Capture the cell that displays the provided text and extract its [x, y] central coordinate. 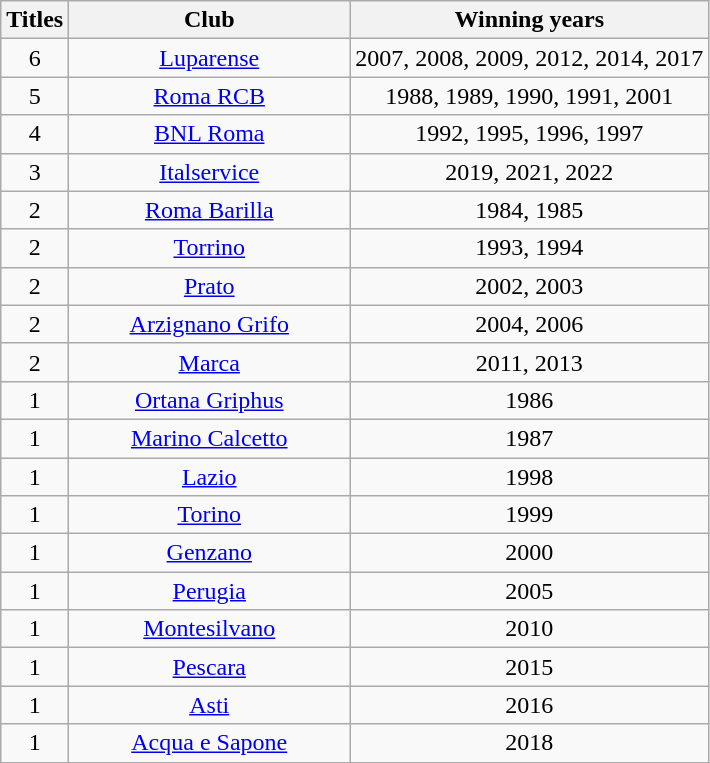
2011, 2013 [530, 362]
2007, 2008, 2009, 2012, 2014, 2017 [530, 58]
5 [35, 96]
1998 [530, 477]
2010 [530, 629]
2015 [530, 667]
Lazio [210, 477]
Ortana Griphus [210, 400]
1999 [530, 515]
6 [35, 58]
2002, 2003 [530, 286]
1987 [530, 438]
2016 [530, 705]
Roma Barilla [210, 210]
Roma RCB [210, 96]
Genzano [210, 553]
2000 [530, 553]
Luparense [210, 58]
1984, 1985 [530, 210]
1992, 1995, 1996, 1997 [530, 134]
3 [35, 172]
1986 [530, 400]
Prato [210, 286]
Acqua e Sapone [210, 743]
Torino [210, 515]
Club [210, 20]
Montesilvano [210, 629]
1993, 1994 [530, 248]
Winning years [530, 20]
Torrino [210, 248]
BNL Roma [210, 134]
1988, 1989, 1990, 1991, 2001 [530, 96]
2004, 2006 [530, 324]
2005 [530, 591]
2019, 2021, 2022 [530, 172]
2018 [530, 743]
Perugia [210, 591]
4 [35, 134]
Titles [35, 20]
Pescara [210, 667]
Marca [210, 362]
Arzignano Grifo [210, 324]
Italservice [210, 172]
Asti [210, 705]
Marino Calcetto [210, 438]
